Pinpoint the cell where the given text exists, returning its (X, Y) midpoint coordinate. 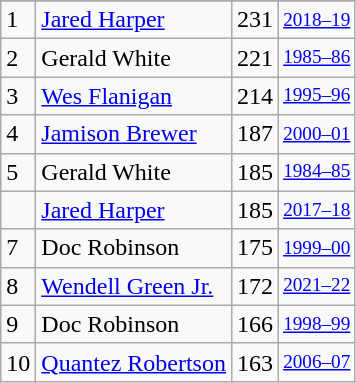
221 (254, 58)
3 (18, 96)
9 (18, 324)
2018–19 (317, 20)
7 (18, 248)
Wes Flanigan (134, 96)
2 (18, 58)
1995–96 (317, 96)
Quantez Robertson (134, 362)
4 (18, 134)
166 (254, 324)
8 (18, 286)
1 (18, 20)
231 (254, 20)
2000–01 (317, 134)
1998–99 (317, 324)
Jamison Brewer (134, 134)
1985–86 (317, 58)
214 (254, 96)
2006–07 (317, 362)
Wendell Green Jr. (134, 286)
2017–18 (317, 210)
5 (18, 172)
172 (254, 286)
1999–00 (317, 248)
187 (254, 134)
163 (254, 362)
175 (254, 248)
2021–22 (317, 286)
10 (18, 362)
1984–85 (317, 172)
